Detect which cell encompasses the target text, then output its [X, Y] center coordinate. 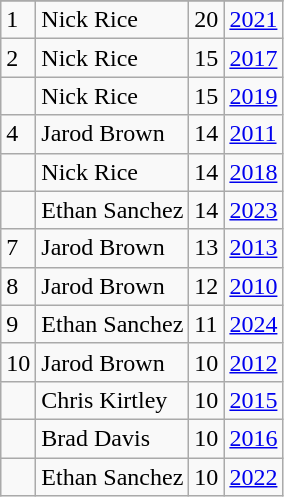
2018 [254, 172]
11 [206, 324]
2022 [254, 477]
2024 [254, 324]
2012 [254, 362]
2019 [254, 96]
4 [18, 134]
2023 [254, 210]
2010 [254, 286]
2021 [254, 20]
Chris Kirtley [112, 400]
20 [206, 20]
2013 [254, 248]
2017 [254, 58]
13 [206, 248]
Brad Davis [112, 438]
7 [18, 248]
2015 [254, 400]
1 [18, 20]
2011 [254, 134]
2016 [254, 438]
2 [18, 58]
8 [18, 286]
12 [206, 286]
9 [18, 324]
